Detect which cell encompasses the target text, then output its [x, y] center coordinate. 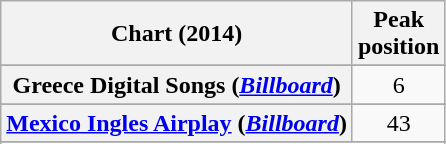
Greece Digital Songs (Billboard) [177, 85]
Chart (2014) [177, 34]
Mexico Ingles Airplay (Billboard) [177, 123]
Peakposition [398, 34]
6 [398, 85]
43 [398, 123]
